Extract the [X, Y] coordinate from the center of the cell holding the provided text.  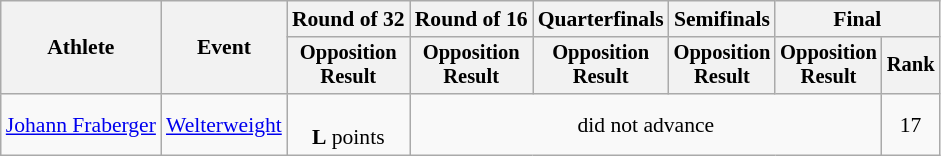
Rank [911, 66]
Final [857, 19]
did not advance [646, 124]
Semifinals [722, 19]
Event [224, 48]
Quarterfinals [601, 19]
Johann Fraberger [81, 124]
17 [911, 124]
Athlete [81, 48]
Round of 32 [348, 19]
L points [348, 124]
Round of 16 [472, 19]
Welterweight [224, 124]
